Scan for the cell matching the given text and deliver its [X, Y] coordinate at center. 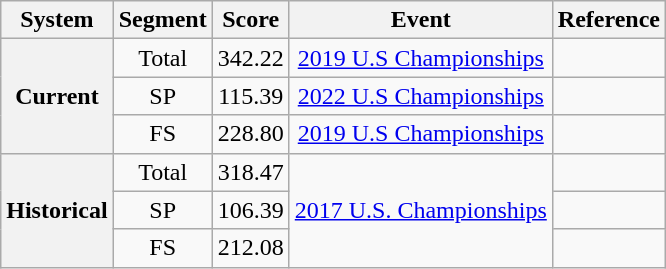
System [57, 20]
Reference [608, 20]
342.22 [250, 58]
212.08 [250, 248]
115.39 [250, 96]
Score [250, 20]
Current [57, 96]
228.80 [250, 134]
318.47 [250, 172]
Historical [57, 210]
106.39 [250, 210]
Event [420, 20]
2017 U.S. Championships [420, 210]
2022 U.S Championships [420, 96]
Segment [162, 20]
